Capture the cell that displays the provided text and extract its (X, Y) central coordinate. 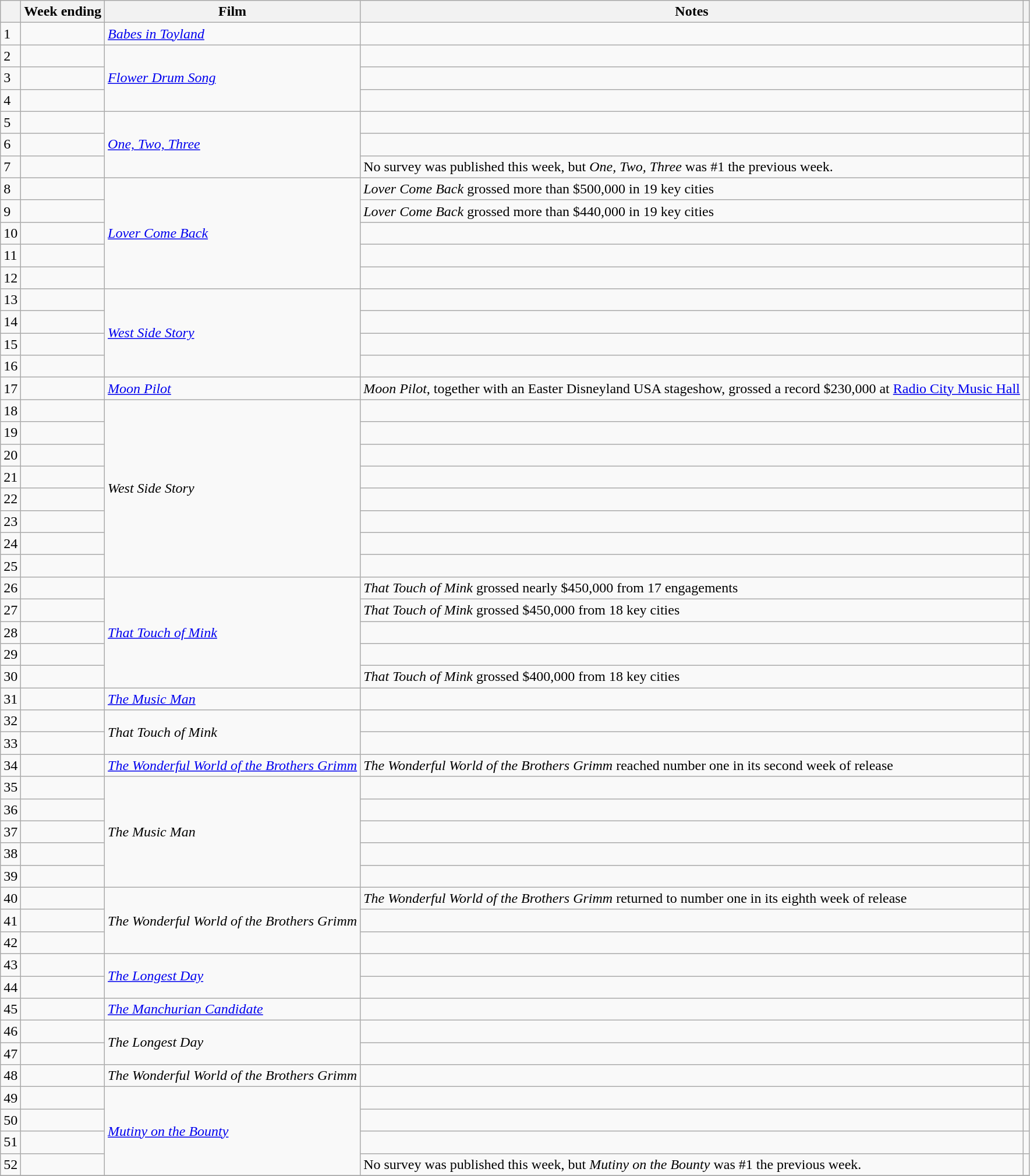
35 (10, 787)
22 (10, 499)
37 (10, 832)
The Wonderful World of the Brothers Grimm reached number one in its second week of release (692, 765)
Lover Come Back grossed more than $500,000 in 19 key cities (692, 189)
39 (10, 876)
That Touch of Mink grossed nearly $450,000 from 17 engagements (692, 588)
Lover Come Back (233, 233)
12 (10, 278)
47 (10, 1054)
One, Two, Three (233, 144)
5 (10, 122)
Film (233, 12)
8 (10, 189)
7 (10, 167)
32 (10, 721)
13 (10, 300)
52 (10, 1164)
Flower Drum Song (233, 78)
23 (10, 521)
42 (10, 942)
No survey was published this week, but One, Two, Three was #1 the previous week. (692, 167)
Mutiny on the Bounty (233, 1131)
28 (10, 632)
2 (10, 56)
10 (10, 233)
41 (10, 920)
44 (10, 987)
The Wonderful World of the Brothers Grimm returned to number one in its eighth week of release (692, 898)
34 (10, 765)
The Manchurian Candidate (233, 1009)
25 (10, 566)
24 (10, 543)
19 (10, 433)
49 (10, 1098)
Moon Pilot, together with an Easter Disneyland USA stageshow, grossed a record $230,000 at Radio City Music Hall (692, 389)
11 (10, 255)
31 (10, 699)
Moon Pilot (233, 389)
4 (10, 100)
50 (10, 1120)
43 (10, 965)
That Touch of Mink grossed $400,000 from 18 key cities (692, 677)
27 (10, 610)
That Touch of Mink grossed $450,000 from 18 key cities (692, 610)
38 (10, 854)
Babes in Toyland (233, 34)
29 (10, 655)
Lover Come Back grossed more than $440,000 in 19 key cities (692, 211)
9 (10, 211)
15 (10, 344)
48 (10, 1076)
33 (10, 743)
40 (10, 898)
3 (10, 78)
21 (10, 477)
36 (10, 810)
26 (10, 588)
17 (10, 389)
46 (10, 1032)
45 (10, 1009)
18 (10, 411)
14 (10, 322)
30 (10, 677)
51 (10, 1142)
1 (10, 34)
6 (10, 144)
16 (10, 366)
No survey was published this week, but Mutiny on the Bounty was #1 the previous week. (692, 1164)
Week ending (63, 12)
Notes (692, 12)
20 (10, 455)
